Find where the given text appears and provide that cell's center as (x, y) coordinate. 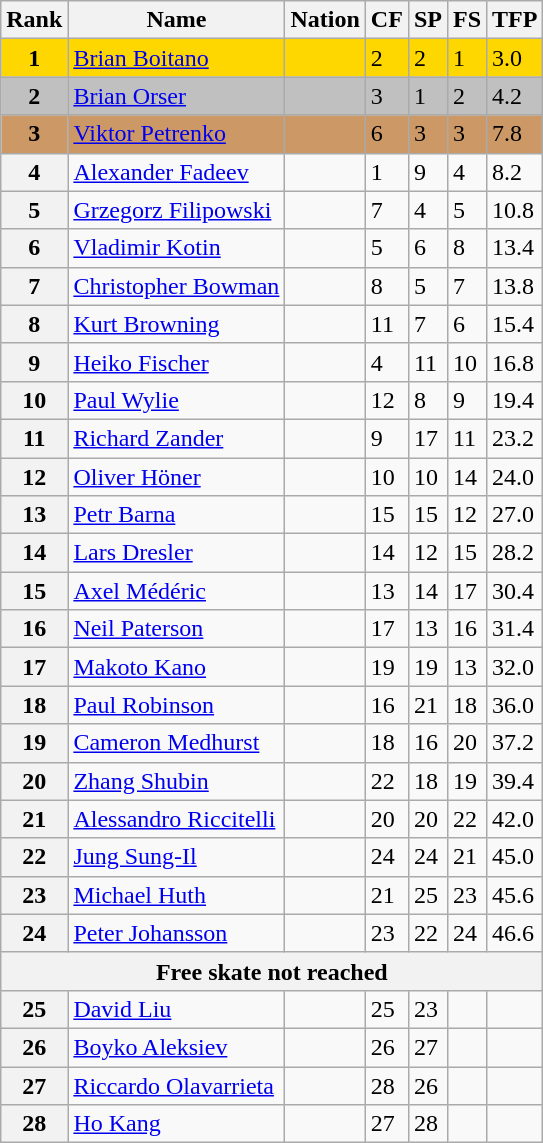
CF (386, 20)
13.4 (515, 248)
23.2 (515, 438)
Makoto Kano (176, 667)
24.0 (515, 477)
Brian Orser (176, 96)
Christopher Bowman (176, 286)
David Liu (176, 1009)
Riccardo Olavarrieta (176, 1085)
28.2 (515, 553)
Free skate not reached (272, 971)
Richard Zander (176, 438)
Petr Barna (176, 515)
4.2 (515, 96)
Vladimir Kotin (176, 248)
27.0 (515, 515)
8.2 (515, 172)
37.2 (515, 743)
Boyko Aleksiev (176, 1047)
Oliver Höner (176, 477)
Paul Wylie (176, 400)
15.4 (515, 324)
42.0 (515, 819)
SP (428, 20)
Ho Kang (176, 1124)
Neil Paterson (176, 629)
Nation (325, 20)
Peter Johansson (176, 933)
45.0 (515, 857)
Heiko Fischer (176, 362)
Brian Boitano (176, 58)
Michael Huth (176, 895)
FS (466, 20)
Rank (34, 20)
TFP (515, 20)
Axel Médéric (176, 591)
45.6 (515, 895)
19.4 (515, 400)
32.0 (515, 667)
Cameron Medhurst (176, 743)
Lars Dresler (176, 553)
Zhang Shubin (176, 781)
31.4 (515, 629)
Kurt Browning (176, 324)
16.8 (515, 362)
10.8 (515, 210)
13.8 (515, 286)
Viktor Petrenko (176, 134)
30.4 (515, 591)
46.6 (515, 933)
Name (176, 20)
Jung Sung-Il (176, 857)
7.8 (515, 134)
Grzegorz Filipowski (176, 210)
3.0 (515, 58)
36.0 (515, 705)
Alessandro Riccitelli (176, 819)
39.4 (515, 781)
Paul Robinson (176, 705)
Alexander Fadeev (176, 172)
